Extract the [X, Y] coordinate from the center of the cell holding the provided text.  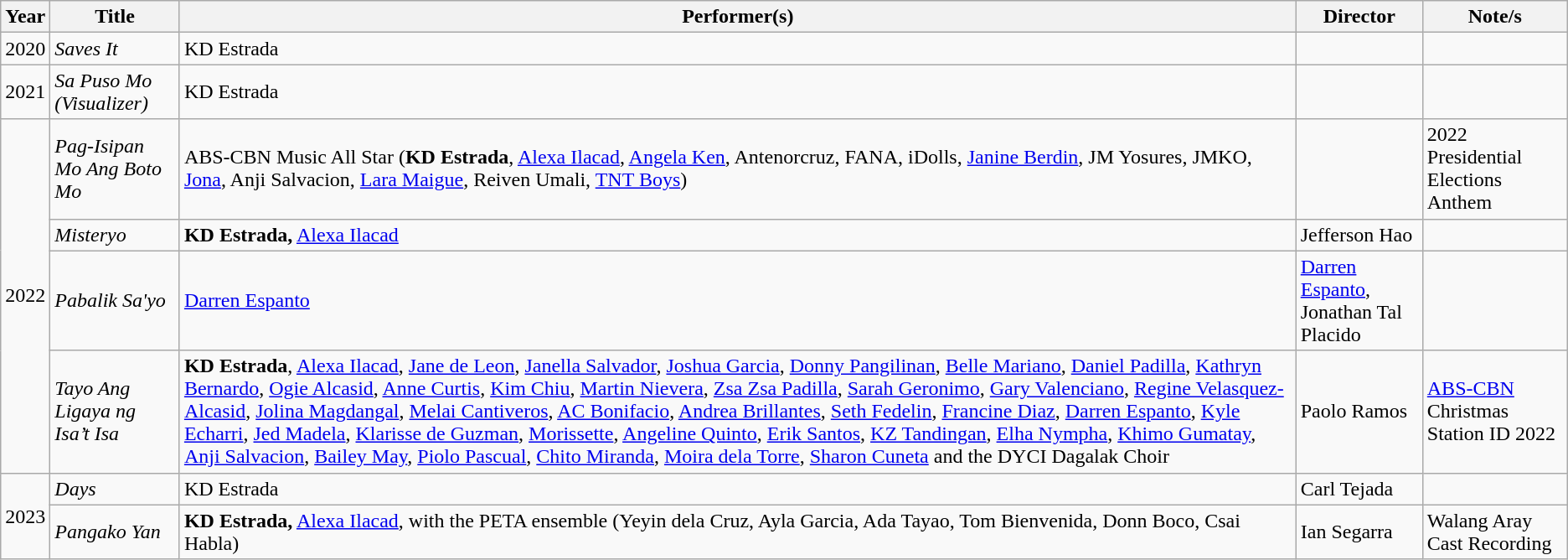
Days [116, 489]
KD Estrada, Alexa Ilacad [737, 235]
Note/s [1494, 17]
2021 [25, 92]
Year [25, 17]
Saves It [116, 49]
2020 [25, 49]
Walang Aray Cast Recording [1494, 531]
Ian Segarra [1359, 531]
Director [1359, 17]
Title [116, 17]
2023 [25, 516]
ABS-CBN Christmas Station ID 2022 [1494, 412]
Misteryo [116, 235]
Darren Espanto, Jonathan Tal Placido [1359, 300]
Pangako Yan [116, 531]
Jefferson Hao [1359, 235]
Performer(s) [737, 17]
Pabalik Sa'yo [116, 300]
2022 [25, 296]
Paolo Ramos [1359, 412]
2022 Presidential Elections Anthem [1494, 169]
Carl Tejada [1359, 489]
Darren Espanto [737, 300]
Tayo Ang Ligaya ng Isa’t Isa [116, 412]
Sa Puso Mo (Visualizer) [116, 92]
Pag-Isipan Mo Ang Boto Mo [116, 169]
KD Estrada, Alexa Ilacad, with the PETA ensemble (Yeyin dela Cruz, Ayla Garcia, Ada Tayao, Tom Bienvenida, Donn Boco, Csai Habla) [737, 531]
